For the text-containing cell, return its midpoint in (x, y) coordinate format. 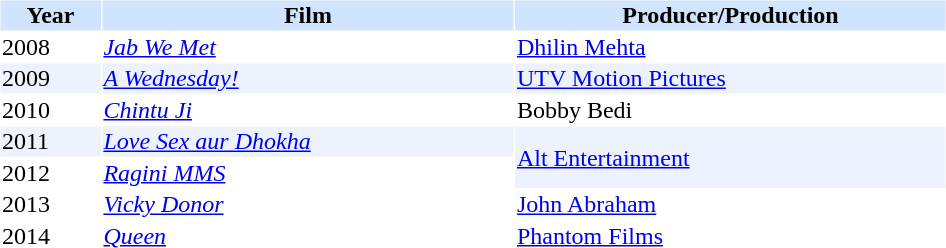
2011 (50, 141)
2013 (50, 205)
Chintu Ji (308, 110)
A Wednesday! (308, 79)
Alt Entertainment (730, 157)
UTV Motion Pictures (730, 79)
Ragini MMS (308, 173)
Jab We Met (308, 47)
John Abraham (730, 205)
2009 (50, 79)
Vicky Donor (308, 205)
Producer/Production (730, 15)
2008 (50, 47)
Dhilin Mehta (730, 47)
Film (308, 15)
2010 (50, 110)
Love Sex aur Dhokha (308, 141)
Bobby Bedi (730, 110)
Year (50, 15)
2012 (50, 173)
